Capture the cell that displays the provided text and extract its (x, y) central coordinate. 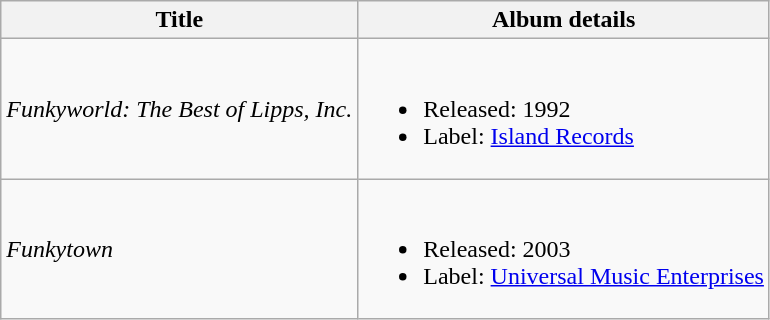
Funkytown (180, 249)
Released: 1992Label: Island Records (564, 109)
Funkyworld: The Best of Lipps, Inc. (180, 109)
Released: 2003Label: Universal Music Enterprises (564, 249)
Album details (564, 20)
Title (180, 20)
